Detect which cell encompasses the target text, then output its [x, y] center coordinate. 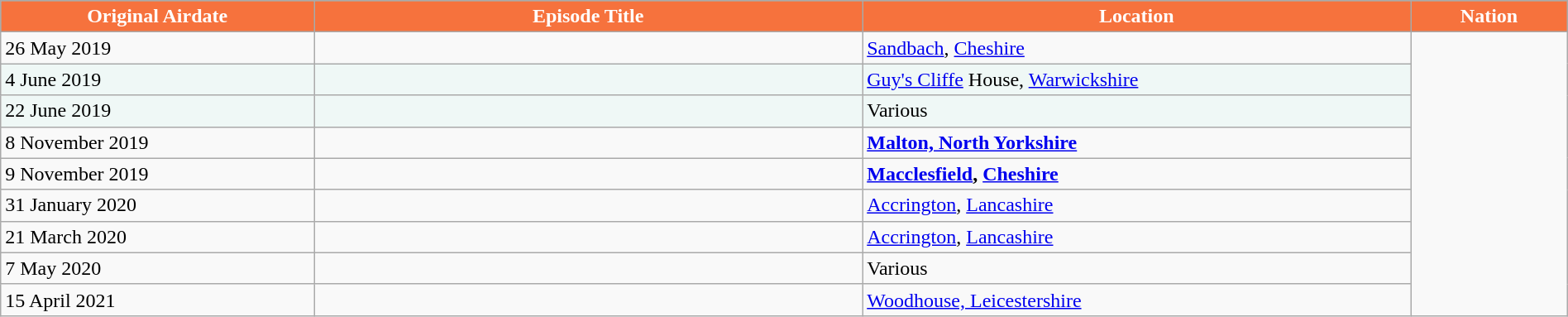
Original Airdate [157, 17]
Malton, North Yorkshire [1136, 142]
Guy's Cliffe House, Warwickshire [1136, 79]
Macclesfield, Cheshire [1136, 174]
Woodhouse, Leicestershire [1136, 300]
7 May 2020 [157, 268]
15 April 2021 [157, 300]
9 November 2019 [157, 174]
4 June 2019 [157, 79]
26 May 2019 [157, 48]
21 March 2020 [157, 237]
Nation [1489, 17]
22 June 2019 [157, 111]
8 November 2019 [157, 142]
Episode Title [589, 17]
Sandbach, Cheshire [1136, 48]
31 January 2020 [157, 205]
Location [1136, 17]
